Output the (X, Y) coordinate of the center of the cell containing the given text.  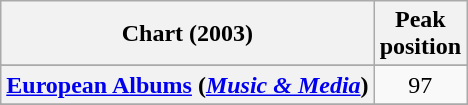
European Albums (Music & Media) (188, 85)
Peakposition (420, 34)
97 (420, 85)
Chart (2003) (188, 34)
